Identify which cell holds the provided text, then report its (X, Y) central coordinate. 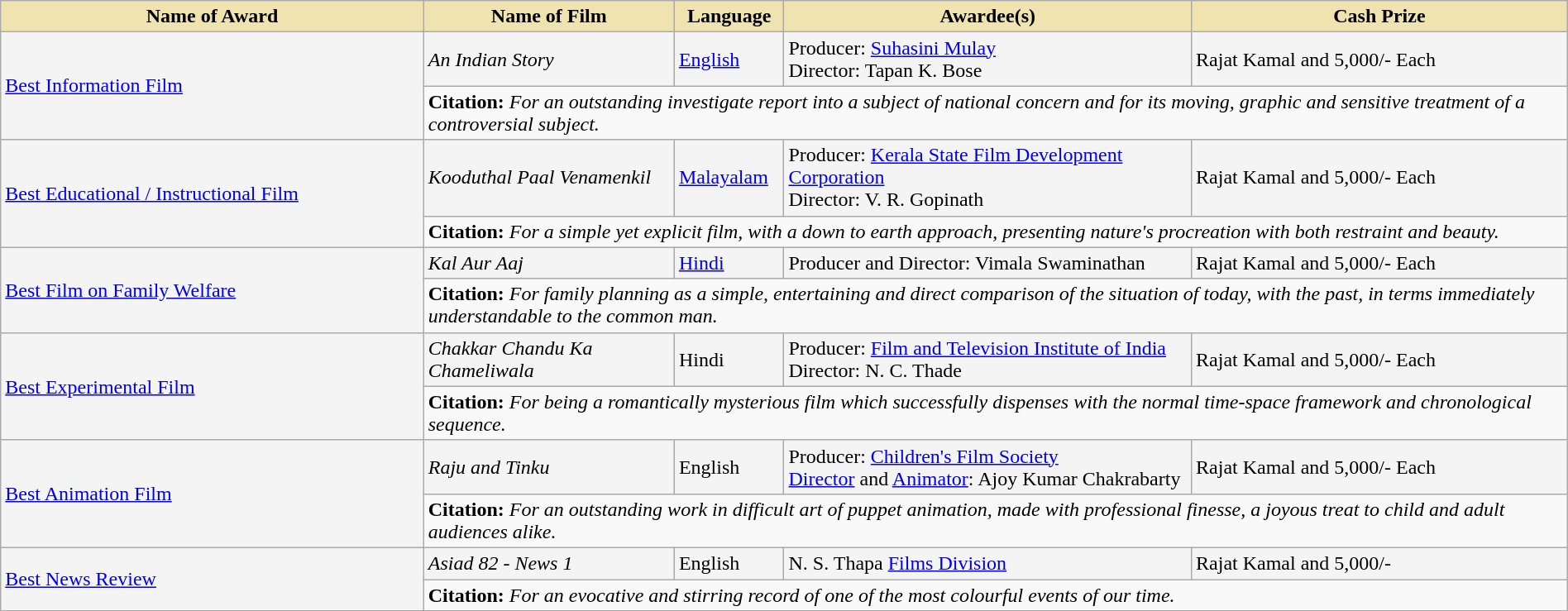
Name of Film (549, 17)
Best Film on Family Welfare (213, 289)
Best Information Film (213, 86)
Asiad 82 - News 1 (549, 563)
Awardee(s) (987, 17)
Raju and Tinku (549, 466)
Best Experimental Film (213, 386)
An Indian Story (549, 60)
Citation: For an evocative and stirring record of one of the most colourful events of our time. (996, 594)
Language (729, 17)
Rajat Kamal and 5,000/- (1379, 563)
Producer: Kerala State Film Development CorporationDirector: V. R. Gopinath (987, 178)
Producer: Suhasini MulayDirector: Tapan K. Bose (987, 60)
Citation: For being a romantically mysterious film which successfully dispenses with the normal time-space framework and chronological sequence. (996, 413)
Kal Aur Aaj (549, 263)
N. S. Thapa Films Division (987, 563)
Kooduthal Paal Venamenkil (549, 178)
Cash Prize (1379, 17)
Best News Review (213, 579)
Name of Award (213, 17)
Producer and Director: Vimala Swaminathan (987, 263)
Producer: Film and Television Institute of IndiaDirector: N. C. Thade (987, 359)
Best Animation Film (213, 494)
Producer: Children's Film SocietyDirector and Animator: Ajoy Kumar Chakrabarty (987, 466)
Malayalam (729, 178)
Citation: For a simple yet explicit film, with a down to earth approach, presenting nature's procreation with both restraint and beauty. (996, 232)
Chakkar Chandu Ka Chameliwala (549, 359)
Best Educational / Instructional Film (213, 193)
